Determine the (x, y) coordinate at the center of the cell enclosing the given text.  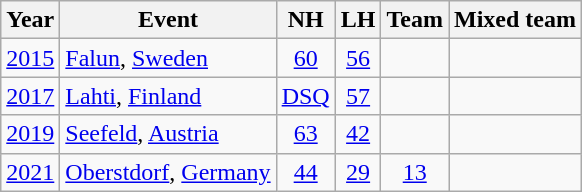
Lahti, Finland (168, 96)
Mixed team (514, 20)
13 (415, 172)
Seefeld, Austria (168, 134)
2015 (30, 58)
DSQ (306, 96)
Falun, Sweden (168, 58)
Oberstdorf, Germany (168, 172)
2017 (30, 96)
29 (358, 172)
56 (358, 58)
44 (306, 172)
57 (358, 96)
60 (306, 58)
Event (168, 20)
Team (415, 20)
2019 (30, 134)
LH (358, 20)
Year (30, 20)
2021 (30, 172)
42 (358, 134)
NH (306, 20)
63 (306, 134)
